Find where the given text appears and provide that cell's center as (x, y) coordinate. 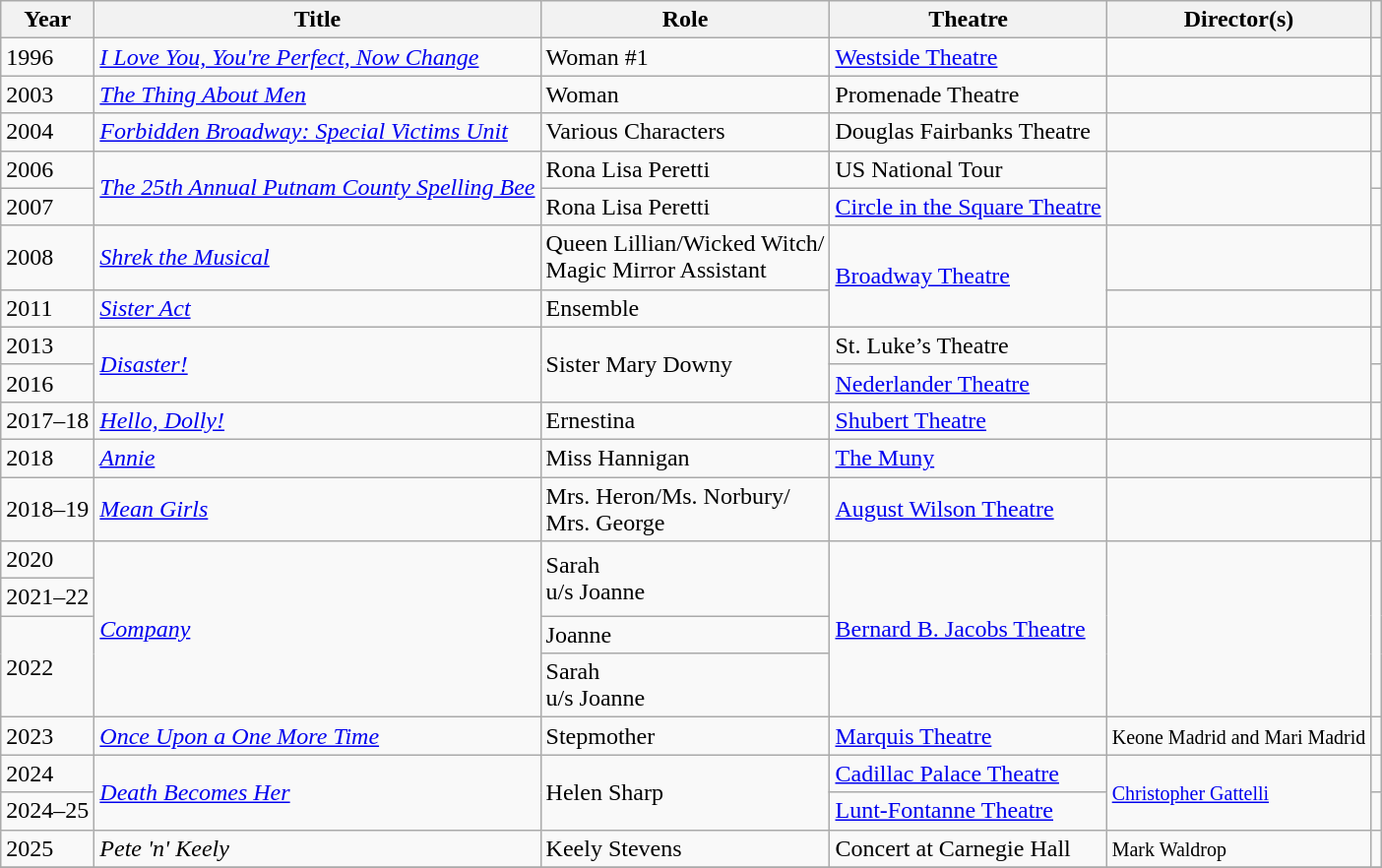
2022 (47, 667)
2023 (47, 736)
2021–22 (47, 597)
Forbidden Broadway: Special Victims Unit (317, 132)
Year (47, 20)
2007 (47, 207)
The Muny (969, 458)
Concert at Carnegie Hall (969, 848)
2020 (47, 560)
Keone Madrid and Mari Madrid (1238, 736)
Woman #1 (685, 57)
Hello, Dolly! (317, 420)
2008 (47, 258)
Bernard B. Jacobs Theatre (969, 630)
Pete 'n' Keely (317, 848)
Shubert Theatre (969, 420)
Cadillac Palace Theatre (969, 774)
Ensemble (685, 308)
2003 (47, 94)
Ernestina (685, 420)
Death Becomes Her (317, 792)
2011 (47, 308)
Mean Girls (317, 508)
Helen Sharp (685, 792)
2024–25 (47, 811)
2006 (47, 169)
Lunt-Fontanne Theatre (969, 811)
Westside Theatre (969, 57)
2024 (47, 774)
St. Luke’s Theatre (969, 345)
Queen Lillian/Wicked Witch/Magic Mirror Assistant (685, 258)
Various Characters (685, 132)
2016 (47, 383)
Christopher Gattelli (1238, 792)
Mrs. Heron/Ms. Norbury/Mrs. George (685, 508)
I Love You, You're Perfect, Now Change (317, 57)
Mark Waldrop (1238, 848)
Circle in the Square Theatre (969, 207)
Sister Act (317, 308)
Theatre (969, 20)
Miss Hannigan (685, 458)
Shrek the Musical (317, 258)
Joanne (685, 635)
US National Tour (969, 169)
The 25th Annual Putnam County Spelling Bee (317, 188)
Director(s) (1238, 20)
2025 (47, 848)
The Thing About Men (317, 94)
Douglas Fairbanks Theatre (969, 132)
Marquis Theatre (969, 736)
Role (685, 20)
2018 (47, 458)
2018–19 (47, 508)
2004 (47, 132)
Company (317, 630)
August Wilson Theatre (969, 508)
Stepmother (685, 736)
2013 (47, 345)
Once Upon a One More Time (317, 736)
2017–18 (47, 420)
Promenade Theatre (969, 94)
Keely Stevens (685, 848)
1996 (47, 57)
Disaster! (317, 364)
Nederlander Theatre (969, 383)
Broadway Theatre (969, 276)
Title (317, 20)
Sister Mary Downy (685, 364)
Annie (317, 458)
Woman (685, 94)
